Output the (X, Y) coordinate of the center of the cell containing the given text.  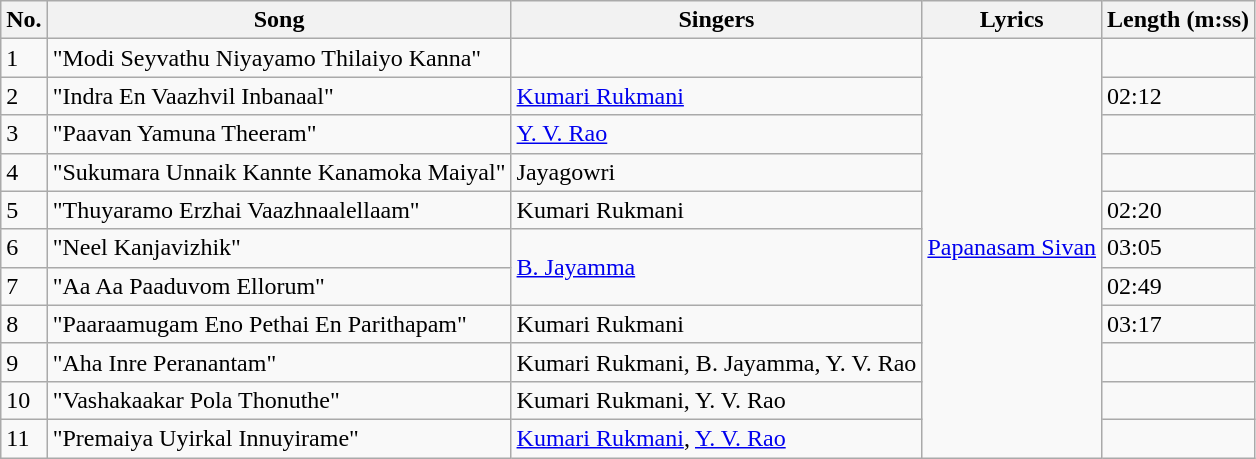
"Paaraamugam Eno Pethai En Parithapam" (279, 324)
4 (24, 172)
3 (24, 134)
"Aha Inre Peranantam" (279, 362)
"Paavan Yamuna Theeram" (279, 134)
"Vashakaakar Pola Thonuthe" (279, 400)
"Thuyaramo Erzhai Vaazhnaalellaam" (279, 210)
10 (24, 400)
9 (24, 362)
11 (24, 438)
8 (24, 324)
1 (24, 58)
"Neel Kanjavizhik" (279, 248)
"Modi Seyvathu Niyayamo Thilaiyo Kanna" (279, 58)
02:20 (1178, 210)
02:49 (1178, 286)
Jayagowri (716, 172)
03:17 (1178, 324)
B. Jayamma (716, 267)
"Indra En Vaazhvil Inbanaal" (279, 96)
Papanasam Sivan (1012, 248)
03:05 (1178, 248)
Length (m:ss) (1178, 20)
2 (24, 96)
"Premaiya Uyirkal Innuyirame" (279, 438)
Lyrics (1012, 20)
"Sukumara Unnaik Kannte Kanamoka Maiyal" (279, 172)
Kumari Rukmani, B. Jayamma, Y. V. Rao (716, 362)
Singers (716, 20)
02:12 (1178, 96)
Y. V. Rao (716, 134)
No. (24, 20)
7 (24, 286)
Song (279, 20)
6 (24, 248)
"Aa Aa Paaduvom Ellorum" (279, 286)
5 (24, 210)
